Return (X, Y) of the center of cell containing provided text 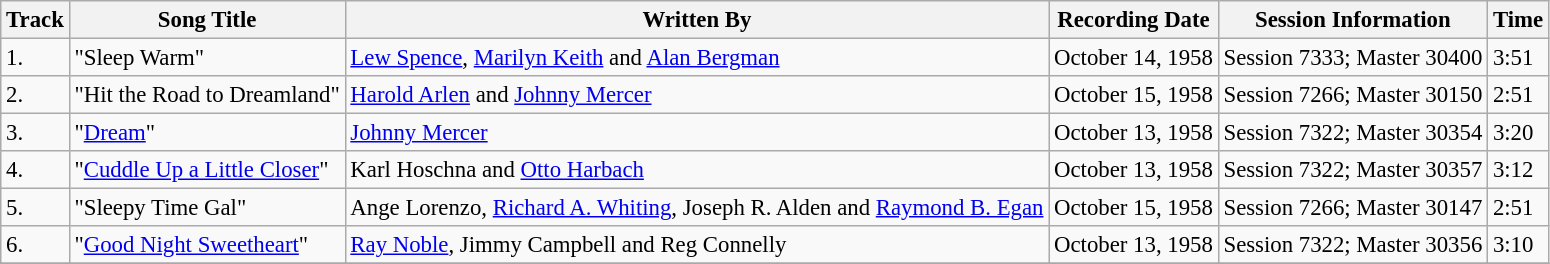
Track (35, 20)
Song Title (207, 20)
Session 7322; Master 30356 (1352, 245)
"Hit the Road to Dreamland" (207, 95)
Session 7266; Master 30147 (1352, 208)
5. (35, 208)
4. (35, 170)
"Cuddle Up a Little Closer" (207, 170)
Session 7333; Master 30400 (1352, 58)
"Sleep Warm" (207, 58)
Recording Date (1134, 20)
Time (1518, 20)
Karl Hoschna and Otto Harbach (697, 170)
2. (35, 95)
Session 7322; Master 30357 (1352, 170)
Ray Noble, Jimmy Campbell and Reg Connelly (697, 245)
3:51 (1518, 58)
3:12 (1518, 170)
Ange Lorenzo, Richard A. Whiting, Joseph R. Alden and Raymond B. Egan (697, 208)
Session 7322; Master 30354 (1352, 133)
Session Information (1352, 20)
3. (35, 133)
3:20 (1518, 133)
Lew Spence, Marilyn Keith and Alan Bergman (697, 58)
Harold Arlen and Johnny Mercer (697, 95)
Session 7266; Master 30150 (1352, 95)
1. (35, 58)
6. (35, 245)
3:10 (1518, 245)
October 14, 1958 (1134, 58)
Written By (697, 20)
Johnny Mercer (697, 133)
"Dream" (207, 133)
"Good Night Sweetheart" (207, 245)
"Sleepy Time Gal" (207, 208)
